Identify which cell holds the provided text, then report its (x, y) central coordinate. 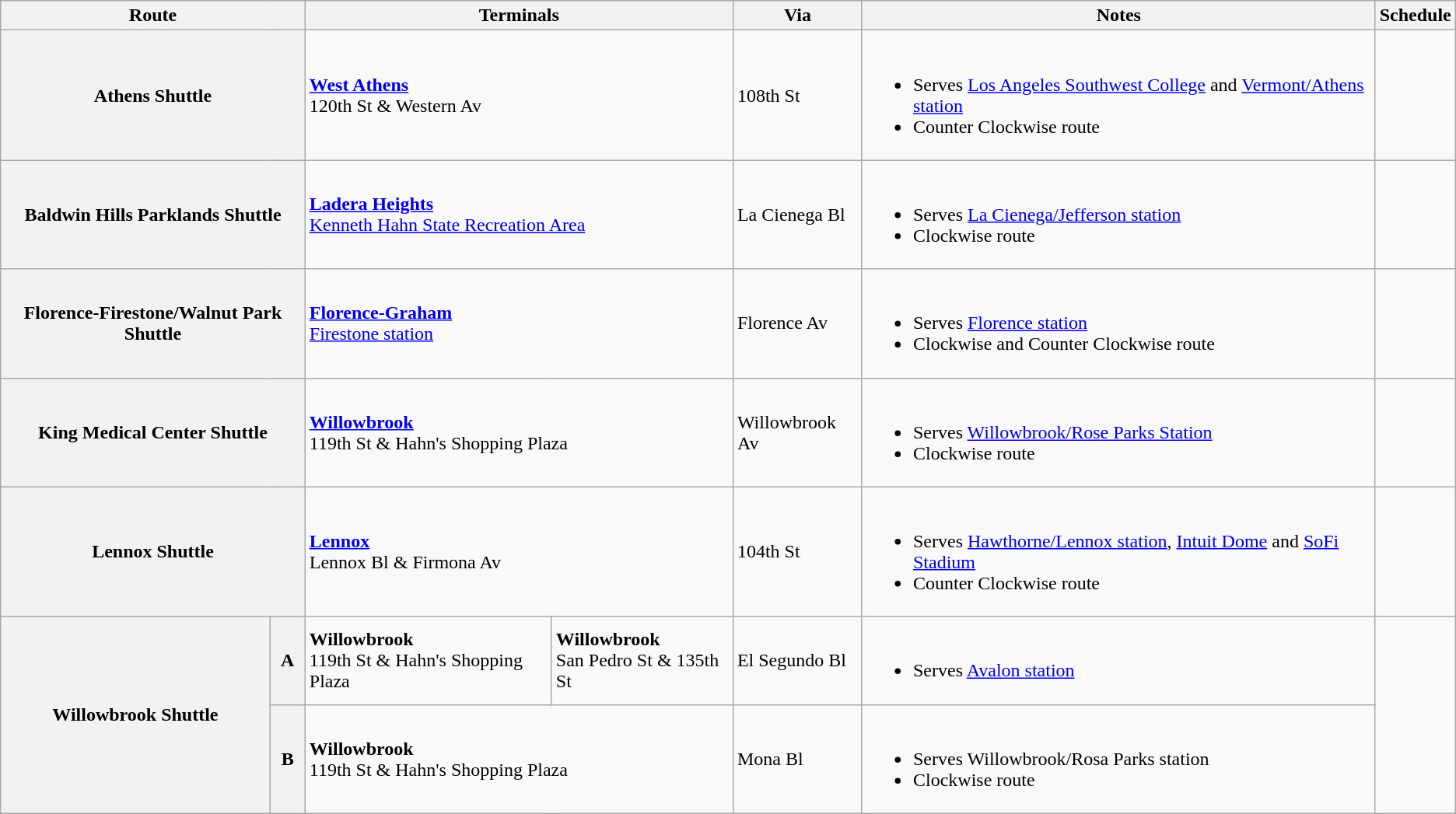
Willowbrook Av (797, 432)
Florence-Firestone/Walnut Park Shuttle (153, 323)
Ladera HeightsKenneth Hahn State Recreation Area (519, 215)
Terminals (519, 16)
104th St (797, 552)
West Athens120th St & Western Av (519, 95)
Willowbrook Shuttle (135, 715)
Athens Shuttle (153, 95)
King Medical Center Shuttle (153, 432)
Baldwin Hills Parklands Shuttle (153, 215)
Serves La Cienega/Jefferson stationClockwise route (1118, 215)
Lennox Shuttle (153, 552)
La Cienega Bl (797, 215)
108th St (797, 95)
Serves Hawthorne/Lennox station, Intuit Dome and SoFi StadiumCounter Clockwise route (1118, 552)
LennoxLennox Bl & Firmona Av (519, 552)
Schedule (1416, 16)
WillowbrookSan Pedro St & 135th St (642, 661)
Via (797, 16)
Serves Willowbrook/Rose Parks StationClockwise route (1118, 432)
B (288, 759)
Serves Willowbrook/Rosa Parks stationClockwise route (1118, 759)
El Segundo Bl (797, 661)
Serves Florence stationClockwise and Counter Clockwise route (1118, 323)
A (288, 661)
Florence Av (797, 323)
Florence-GrahamFirestone station (519, 323)
Notes (1118, 16)
Route (153, 16)
Serves Los Angeles Southwest College and Vermont/Athens stationCounter Clockwise route (1118, 95)
Serves Avalon station (1118, 661)
Mona Bl (797, 759)
